Search for the cell housing the specified text and yield its [X, Y] center coordinate. 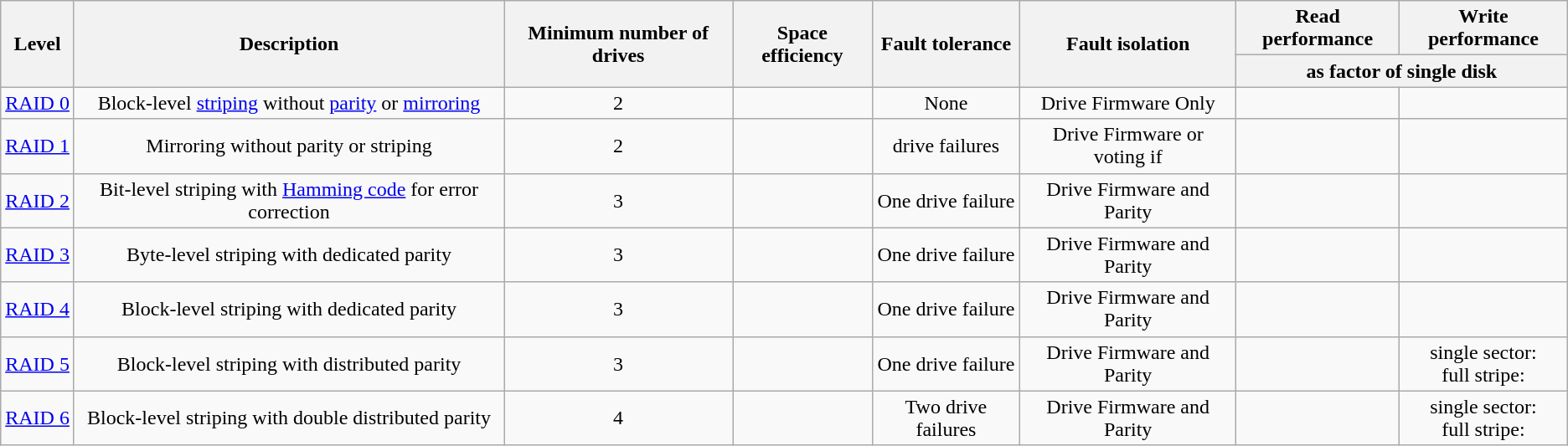
Mirroring without parity or striping [288, 146]
Block-level striping with double distributed parity [288, 418]
Block-level striping without parity or mirroring [288, 103]
RAID 6 [38, 418]
as factor of single disk [1402, 71]
Read performance [1318, 28]
RAID 4 [38, 310]
RAID 0 [38, 103]
Minimum number of drives [618, 44]
RAID 1 [38, 146]
RAID 5 [38, 363]
None [946, 103]
Space efficiency [802, 44]
Drive Firmware or voting if [1128, 146]
Two drive failures [946, 418]
Block-level striping with dedicated parity [288, 310]
RAID 3 [38, 254]
Write performance [1484, 28]
Level [38, 44]
4 [618, 418]
Fault tolerance [946, 44]
Fault isolation [1128, 44]
Block-level striping with distributed parity [288, 363]
Bit-level striping with Hamming code for error correction [288, 201]
Byte-level striping with dedicated parity [288, 254]
RAID 2 [38, 201]
drive failures [946, 146]
Drive Firmware Only [1128, 103]
Description [288, 44]
